Scan for the cell matching the given text and deliver its (X, Y) coordinate at center. 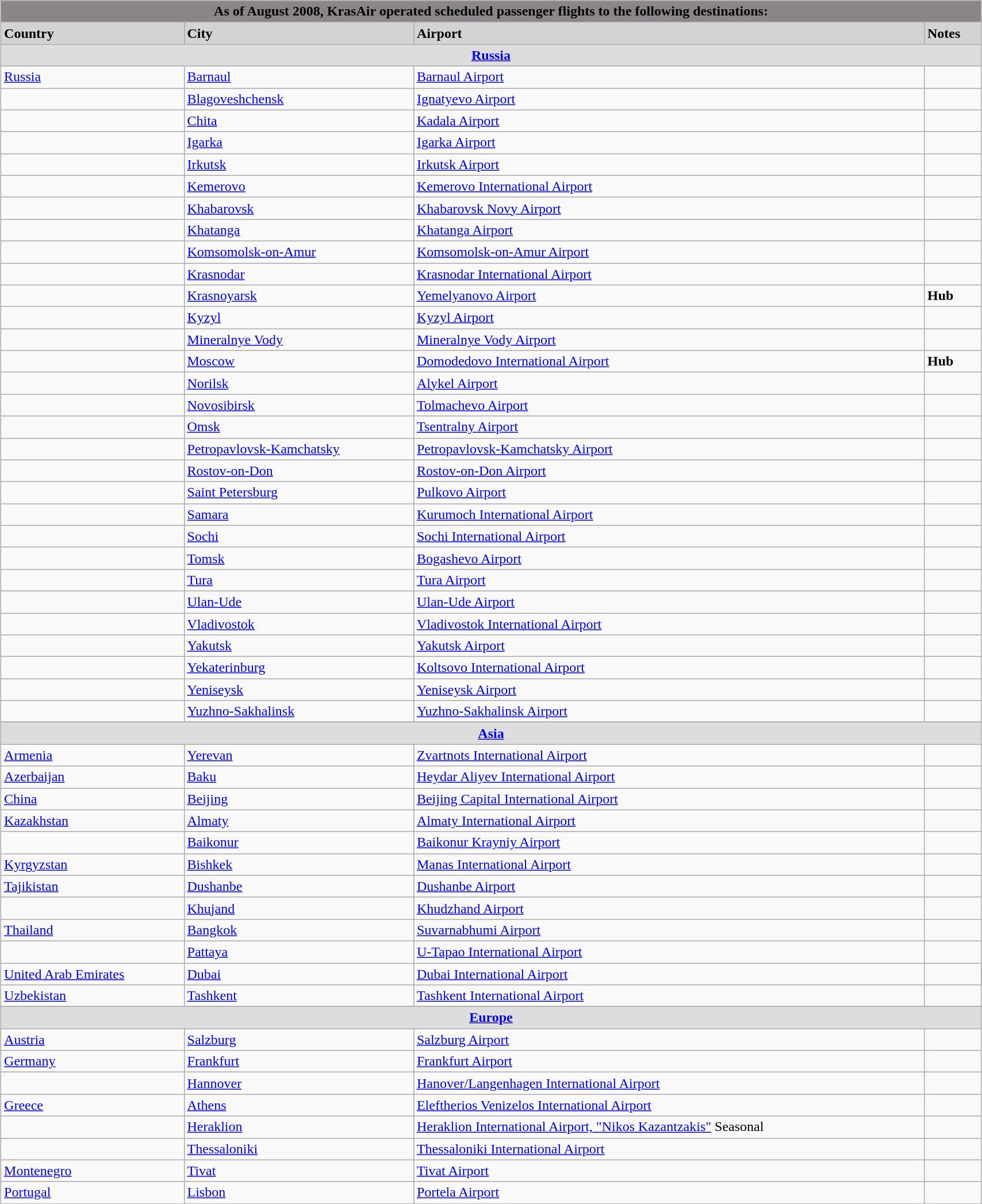
Kadala Airport (669, 121)
Suvarnabhumi Airport (669, 930)
Sochi International Airport (669, 536)
Bogashevo Airport (669, 558)
Airport (669, 33)
Yakutsk (299, 646)
Athens (299, 1105)
Tsentralny Airport (669, 427)
Yekaterinburg (299, 668)
Tashkent (299, 996)
Tura Airport (669, 580)
Thailand (93, 930)
Bishkek (299, 864)
Kemerovo International Airport (669, 186)
Kazakhstan (93, 821)
Dubai International Airport (669, 974)
Petropavlovsk-Kamchatsky (299, 449)
Domodedovo International Airport (669, 361)
Kyrgyzstan (93, 864)
Pattaya (299, 952)
Yemelyanovo Airport (669, 296)
Germany (93, 1061)
Frankfurt (299, 1061)
Ulan-Ude (299, 602)
Azerbaijan (93, 777)
Samara (299, 514)
Rostov-on-Don Airport (669, 471)
Kyzyl (299, 318)
Komsomolsk-on-Amur (299, 252)
Pulkovo Airport (669, 493)
Tajikistan (93, 886)
Tivat (299, 1171)
Hanover/Langenhagen International Airport (669, 1083)
Beijing Capital International Airport (669, 799)
Bangkok (299, 930)
Irkutsk (299, 164)
Baikonur Krayniy Airport (669, 843)
Blagoveshchensk (299, 99)
Thessaloniki International Airport (669, 1149)
Eleftherios Venizelos International Airport (669, 1105)
Vladivostok (299, 624)
Armenia (93, 755)
Manas International Airport (669, 864)
Khudzhand Airport (669, 908)
Montenegro (93, 1171)
Koltsovo International Airport (669, 668)
Kurumoch International Airport (669, 514)
Sochi (299, 536)
Austria (93, 1040)
Yeniseysk (299, 690)
Uzbekistan (93, 996)
Hannover (299, 1083)
Dushanbe (299, 886)
Mineralnye Vody (299, 340)
Baku (299, 777)
Dushanbe Airport (669, 886)
Krasnodar International Airport (669, 274)
Almaty (299, 821)
Salzburg Airport (669, 1040)
Portela Airport (669, 1193)
Portugal (93, 1193)
Europe (491, 1018)
China (93, 799)
Khabarovsk Novy Airport (669, 208)
Yeniseysk Airport (669, 690)
Krasnoyarsk (299, 296)
Saint Petersburg (299, 493)
Tolmachevo Airport (669, 405)
Khabarovsk (299, 208)
Kyzyl Airport (669, 318)
Tomsk (299, 558)
Khatanga Airport (669, 230)
Norilsk (299, 383)
Thessaloniki (299, 1149)
Ulan-Ude Airport (669, 602)
Yuzhno-Sakhalinsk Airport (669, 711)
Igarka Airport (669, 143)
Tivat Airport (669, 1171)
Yerevan (299, 755)
United Arab Emirates (93, 974)
Tura (299, 580)
Greece (93, 1105)
Moscow (299, 361)
Lisbon (299, 1193)
Heraklion International Airport, "Nikos Kazantzakis" Seasonal (669, 1127)
Alykel Airport (669, 383)
Igarka (299, 143)
Baikonur (299, 843)
Zvartnots International Airport (669, 755)
Yuzhno-Sakhalinsk (299, 711)
City (299, 33)
Petropavlovsk-Kamchatsky Airport (669, 449)
Beijing (299, 799)
Rostov-on-Don (299, 471)
Asia (491, 733)
Yakutsk Airport (669, 646)
U-Tapao International Airport (669, 952)
As of August 2008, KrasAir operated scheduled passenger flights to the following destinations: (491, 11)
Almaty International Airport (669, 821)
Chita (299, 121)
Heraklion (299, 1127)
Salzburg (299, 1040)
Tashkent International Airport (669, 996)
Country (93, 33)
Notes (952, 33)
Krasnodar (299, 274)
Komsomolsk-on-Amur Airport (669, 252)
Khatanga (299, 230)
Novosibirsk (299, 405)
Vladivostok International Airport (669, 624)
Barnaul Airport (669, 77)
Frankfurt Airport (669, 1061)
Omsk (299, 427)
Ignatyevo Airport (669, 99)
Barnaul (299, 77)
Khujand (299, 908)
Irkutsk Airport (669, 164)
Heydar Aliyev International Airport (669, 777)
Kemerovo (299, 186)
Dubai (299, 974)
Mineralnye Vody Airport (669, 340)
